Capture the cell that displays the provided text and extract its (X, Y) central coordinate. 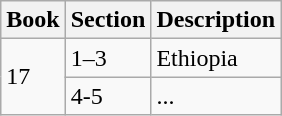
17 (33, 77)
Section (108, 20)
4-5 (108, 96)
... (216, 96)
Description (216, 20)
1–3 (108, 58)
Ethiopia (216, 58)
Book (33, 20)
